Locate the cell with the specified text and output its [x, y] center coordinate. 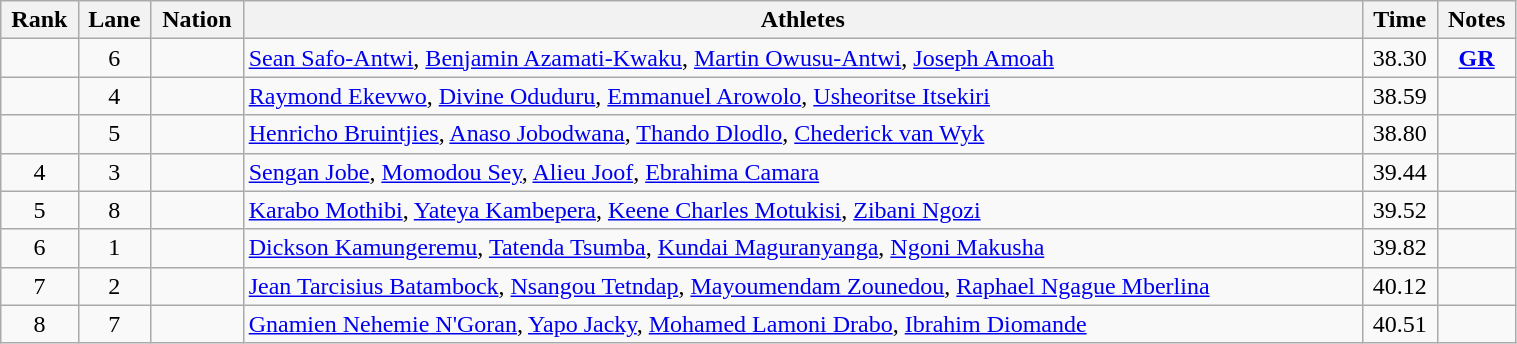
1 [114, 248]
40.51 [1400, 324]
Rank [40, 20]
Dickson Kamungeremu, Tatenda Tsumba, Kundai Maguranyanga, Ngoni Makusha [802, 248]
39.44 [1400, 172]
2 [114, 286]
38.80 [1400, 134]
Karabo Mothibi, Yateya Kambepera, Keene Charles Motukisi, Zibani Ngozi [802, 210]
GR [1476, 58]
Lane [114, 20]
39.82 [1400, 248]
3 [114, 172]
Sean Safo-Antwi, Benjamin Azamati-Kwaku, Martin Owusu-Antwi, Joseph Amoah [802, 58]
39.52 [1400, 210]
Sengan Jobe, Momodou Sey, Alieu Joof, Ebrahima Camara [802, 172]
Raymond Ekevwo, Divine Oduduru, Emmanuel Arowolo, Usheoritse Itsekiri [802, 96]
Nation [198, 20]
Gnamien Nehemie N'Goran, Yapo Jacky, Mohamed Lamoni Drabo, Ibrahim Diomande [802, 324]
Notes [1476, 20]
Athletes [802, 20]
40.12 [1400, 286]
Henricho Bruintjies, Anaso Jobodwana, Thando Dlodlo, Chederick van Wyk [802, 134]
38.59 [1400, 96]
Jean Tarcisius Batambock, Nsangou Tetndap, Mayoumendam Zounedou, Raphael Ngague Mberlina [802, 286]
Time [1400, 20]
38.30 [1400, 58]
